Scan for the cell matching the given text and deliver its (X, Y) coordinate at center. 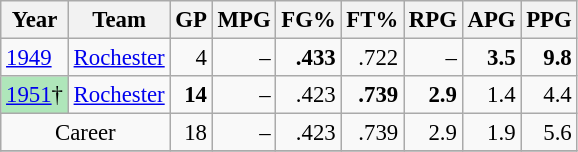
RPG (434, 20)
18 (191, 133)
1949 (35, 58)
1951† (35, 95)
.722 (372, 58)
Career (86, 133)
PPG (549, 20)
FT% (372, 20)
.433 (308, 58)
GP (191, 20)
1.9 (492, 133)
APG (492, 20)
MPG (244, 20)
9.8 (549, 58)
1.4 (492, 95)
Year (35, 20)
4 (191, 58)
FG% (308, 20)
4.4 (549, 95)
5.6 (549, 133)
Team (119, 20)
14 (191, 95)
3.5 (492, 58)
